Detect which cell encompasses the target text, then output its [x, y] center coordinate. 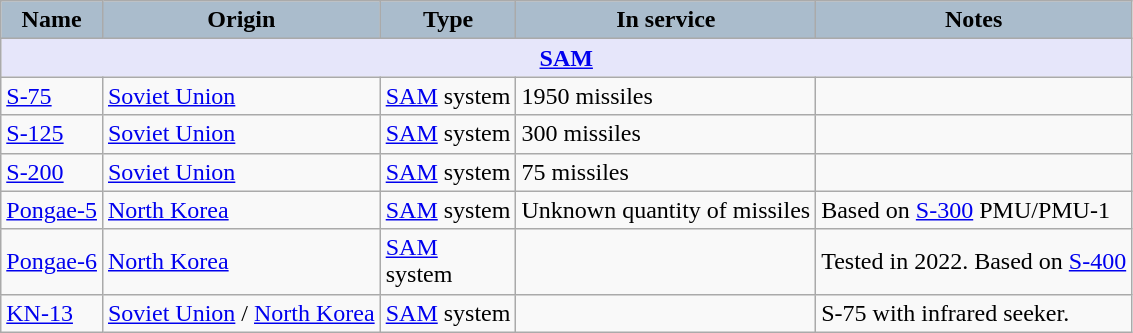
75 missiles [666, 172]
Based on S-300 PMU/PMU-1 [974, 210]
Origin [241, 20]
Type [448, 20]
In service [666, 20]
Unknown quantity of missiles [666, 210]
Name [52, 20]
KN-13 [52, 313]
Notes [974, 20]
Soviet Union / North Korea [241, 313]
SAM [566, 58]
1950 missiles [666, 96]
Pongae-5 [52, 210]
Tested in 2022. Based on S-400 [974, 262]
S-75 [52, 96]
S-200 [52, 172]
S-125 [52, 134]
SAMsystem [448, 262]
S-75 with infrared seeker. [974, 313]
Pongae-6 [52, 262]
300 missiles [666, 134]
